Scan for the cell matching the given text and deliver its (x, y) coordinate at center. 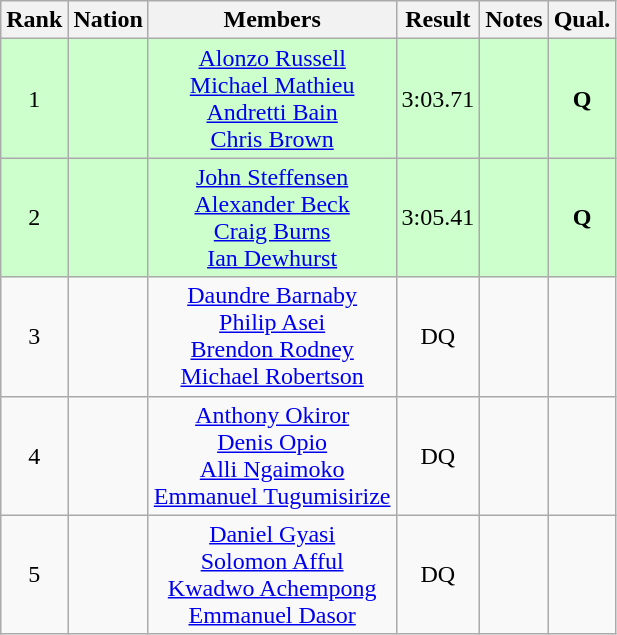
2 (34, 218)
Daniel GyasiSolomon AffulKwadwo AchempongEmmanuel Dasor (272, 574)
Nation (108, 20)
Result (438, 20)
Alonzo RussellMichael Mathieu Andretti BainChris Brown (272, 98)
1 (34, 98)
5 (34, 574)
Qual. (582, 20)
3:03.71 (438, 98)
Notes (514, 20)
3 (34, 336)
Members (272, 20)
Daundre BarnabyPhilip AseiBrendon RodneyMichael Robertson (272, 336)
4 (34, 456)
Anthony OkirorDenis OpioAlli NgaimokoEmmanuel Tugumisirize (272, 456)
3:05.41 (438, 218)
John SteffensenAlexander BeckCraig BurnsIan Dewhurst (272, 218)
Rank (34, 20)
